Return the (X, Y) coordinate for the center point of the cell that contains the specified text.  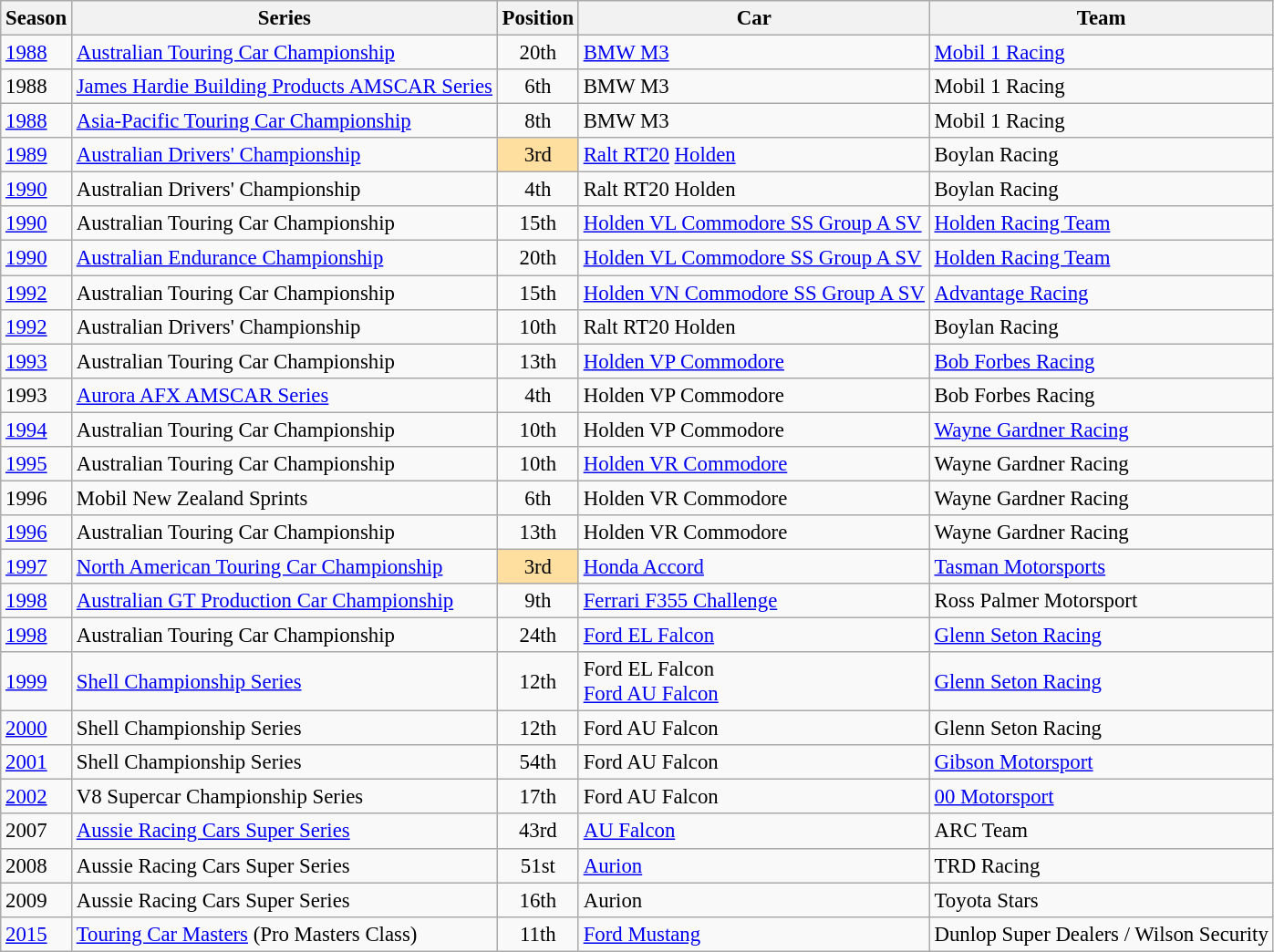
9th (538, 601)
43rd (538, 832)
Tasman Motorsports (1102, 566)
11th (538, 934)
V8 Supercar Championship Series (285, 797)
Ross Palmer Motorsport (1102, 601)
Ford EL FalconFord AU Falcon (753, 682)
ARC Team (1102, 832)
1995 (36, 464)
Touring Car Masters (Pro Masters Class) (285, 934)
24th (538, 636)
2008 (36, 865)
2002 (36, 797)
Aurora AFX AMSCAR Series (285, 395)
Honda Accord (753, 566)
Gibson Motorsport (1102, 762)
1994 (36, 429)
North American Touring Car Championship (285, 566)
Ferrari F355 Challenge (753, 601)
TRD Racing (1102, 865)
Ford Mustang (753, 934)
2001 (36, 762)
Dunlop Super Dealers / Wilson Security (1102, 934)
Team (1102, 18)
Asia-Pacific Touring Car Championship (285, 121)
Holden VN Commodore SS Group A SV (753, 293)
1999 (36, 682)
AU Falcon (753, 832)
Series (285, 18)
Car (753, 18)
16th (538, 900)
Position (538, 18)
2000 (36, 729)
1997 (36, 566)
Mobil New Zealand Sprints (285, 498)
00 Motorsport (1102, 797)
8th (538, 121)
James Hardie Building Products AMSCAR Series (285, 87)
51st (538, 865)
Ford EL Falcon (753, 636)
2007 (36, 832)
Advantage Racing (1102, 293)
Toyota Stars (1102, 900)
1989 (36, 155)
Australian Endurance Championship (285, 258)
Season (36, 18)
2015 (36, 934)
54th (538, 762)
17th (538, 797)
2009 (36, 900)
Australian GT Production Car Championship (285, 601)
